Search for the cell housing the specified text and yield its (X, Y) center coordinate. 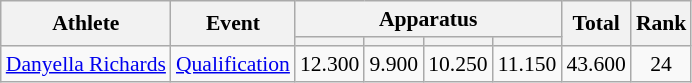
43.600 (596, 64)
Danyella Richards (86, 64)
10.250 (458, 64)
Rank (662, 24)
Event (233, 24)
Total (596, 24)
11.150 (528, 64)
9.900 (394, 64)
24 (662, 64)
Apparatus (428, 19)
Athlete (86, 24)
12.300 (330, 64)
Qualification (233, 64)
